Capture the cell that displays the provided text and extract its (x, y) central coordinate. 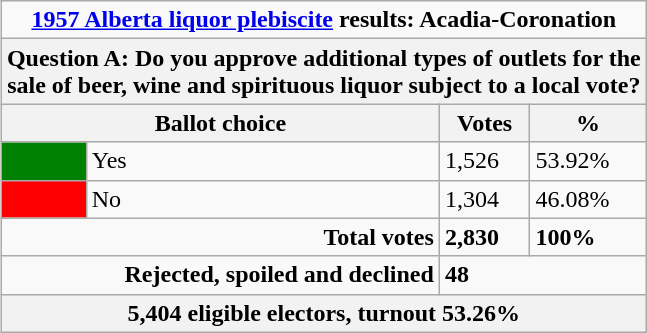
No (262, 199)
100% (588, 237)
53.92% (588, 161)
2,830 (484, 237)
1957 Alberta liquor plebiscite results: Acadia-Coronation (324, 20)
46.08% (588, 199)
1,526 (484, 161)
1,304 (484, 199)
48 (542, 275)
Rejected, spoiled and declined (220, 275)
Total votes (220, 237)
Votes (484, 123)
5,404 eligible electors, turnout 53.26% (324, 313)
% (588, 123)
Question A: Do you approve additional types of outlets for the sale of beer, wine and spirituous liquor subject to a local vote? (324, 72)
Ballot choice (220, 123)
Yes (262, 161)
